Identify which cell holds the provided text, then report its (X, Y) central coordinate. 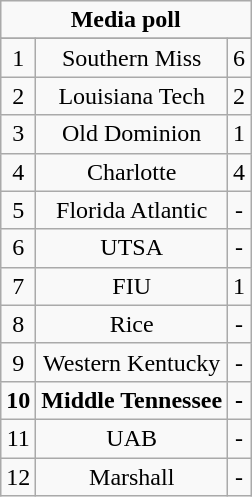
Louisiana Tech (132, 96)
12 (18, 477)
Media poll (126, 20)
Charlotte (132, 172)
Middle Tennessee (132, 400)
9 (18, 362)
Western Kentucky (132, 362)
Rice (132, 324)
UTSA (132, 248)
Southern Miss (132, 58)
10 (18, 400)
Florida Atlantic (132, 210)
FIU (132, 286)
UAB (132, 438)
8 (18, 324)
11 (18, 438)
Old Dominion (132, 134)
Marshall (132, 477)
7 (18, 286)
3 (18, 134)
5 (18, 210)
